Output the (x, y) coordinate of the center of the cell containing the given text.  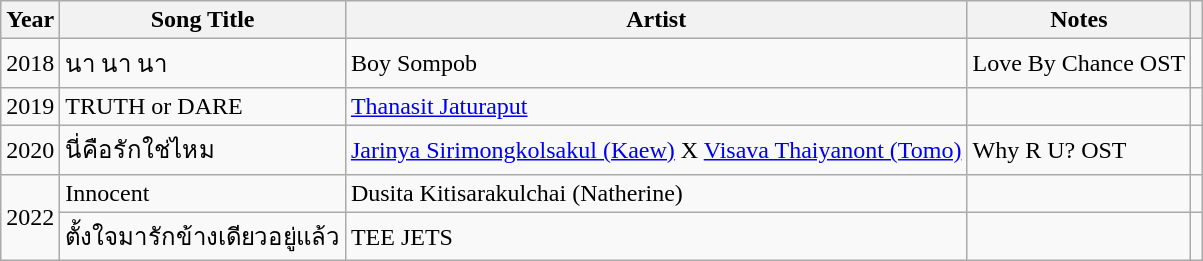
Year (30, 20)
นา นา นา (203, 64)
Artist (656, 20)
TEE JETS (656, 236)
2020 (30, 150)
Boy Sompob (656, 64)
Innocent (203, 193)
2019 (30, 106)
2018 (30, 64)
TRUTH or DARE (203, 106)
Song Title (203, 20)
Dusita Kitisarakulchai (Natherine) (656, 193)
นี่คือรักใช่ไหม (203, 150)
Jarinya Sirimongkolsakul (Kaew) X Visava Thaiyanont (Tomo) (656, 150)
Why R U? OST (1079, 150)
ตั้งใจมารักข้างเดียวอยู่แล้ว (203, 236)
Notes (1079, 20)
2022 (30, 218)
Thanasit Jaturaput (656, 106)
Love By Chance OST (1079, 64)
